Return the [x, y] coordinate for the center point of the cell that contains the specified text.  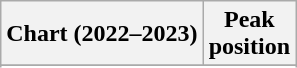
Peakposition [249, 34]
Chart (2022–2023) [102, 34]
